Extract the [x, y] coordinate from the center of the cell holding the provided text.  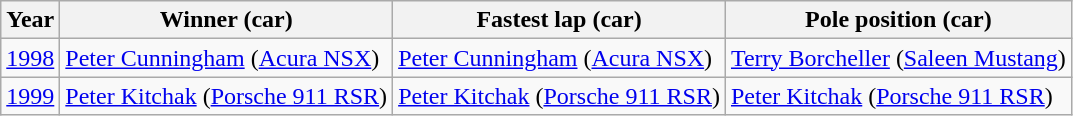
Winner (car) [226, 20]
Year [30, 20]
Terry Borcheller (Saleen Mustang) [898, 58]
Fastest lap (car) [560, 20]
1998 [30, 58]
Pole position (car) [898, 20]
1999 [30, 96]
